Extract the (X, Y) coordinate from the center of the cell holding the provided text.  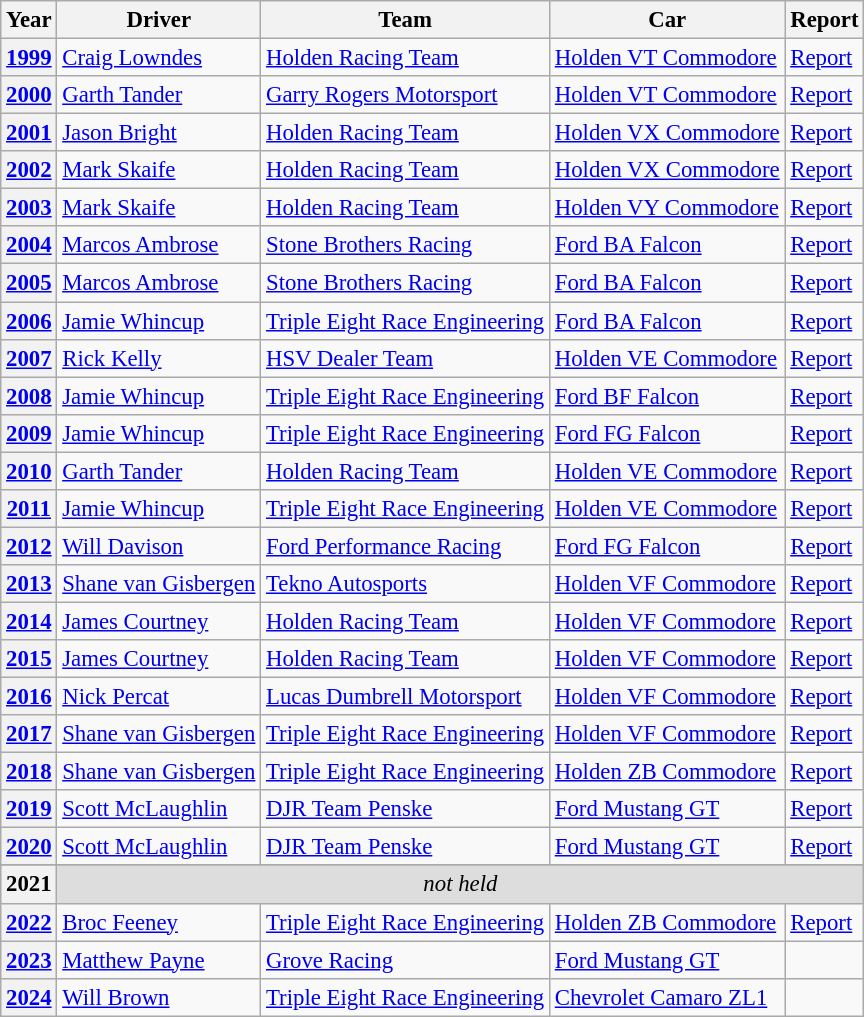
Rick Kelly (159, 358)
2019 (29, 809)
Grove Racing (406, 960)
2008 (29, 396)
Team (406, 20)
2000 (29, 95)
2009 (29, 433)
2024 (29, 997)
Garry Rogers Motorsport (406, 95)
2021 (29, 885)
HSV Dealer Team (406, 358)
2007 (29, 358)
2022 (29, 922)
2012 (29, 546)
2006 (29, 321)
2017 (29, 734)
2015 (29, 659)
Chevrolet Camaro ZL1 (666, 997)
2014 (29, 621)
Jason Bright (159, 133)
2004 (29, 245)
2011 (29, 509)
Will Davison (159, 546)
Matthew Payne (159, 960)
Holden VY Commodore (666, 208)
Ford BF Falcon (666, 396)
Car (666, 20)
Driver (159, 20)
Craig Lowndes (159, 58)
1999 (29, 58)
2001 (29, 133)
2002 (29, 170)
2003 (29, 208)
2016 (29, 697)
2023 (29, 960)
2005 (29, 283)
2020 (29, 847)
2013 (29, 584)
2018 (29, 772)
Nick Percat (159, 697)
Will Brown (159, 997)
Lucas Dumbrell Motorsport (406, 697)
Ford Performance Racing (406, 546)
not held (460, 885)
Year (29, 20)
2010 (29, 471)
Tekno Autosports (406, 584)
Broc Feeney (159, 922)
